Scan for the cell matching the given text and deliver its [x, y] coordinate at center. 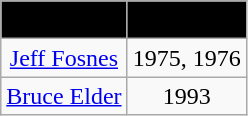
Jeff Fosnes [64, 58]
1975, 1976 [186, 58]
Player [64, 20]
Years [186, 20]
Bruce Elder [64, 96]
1993 [186, 96]
